Output the (x, y) coordinate of the center of the cell containing the given text.  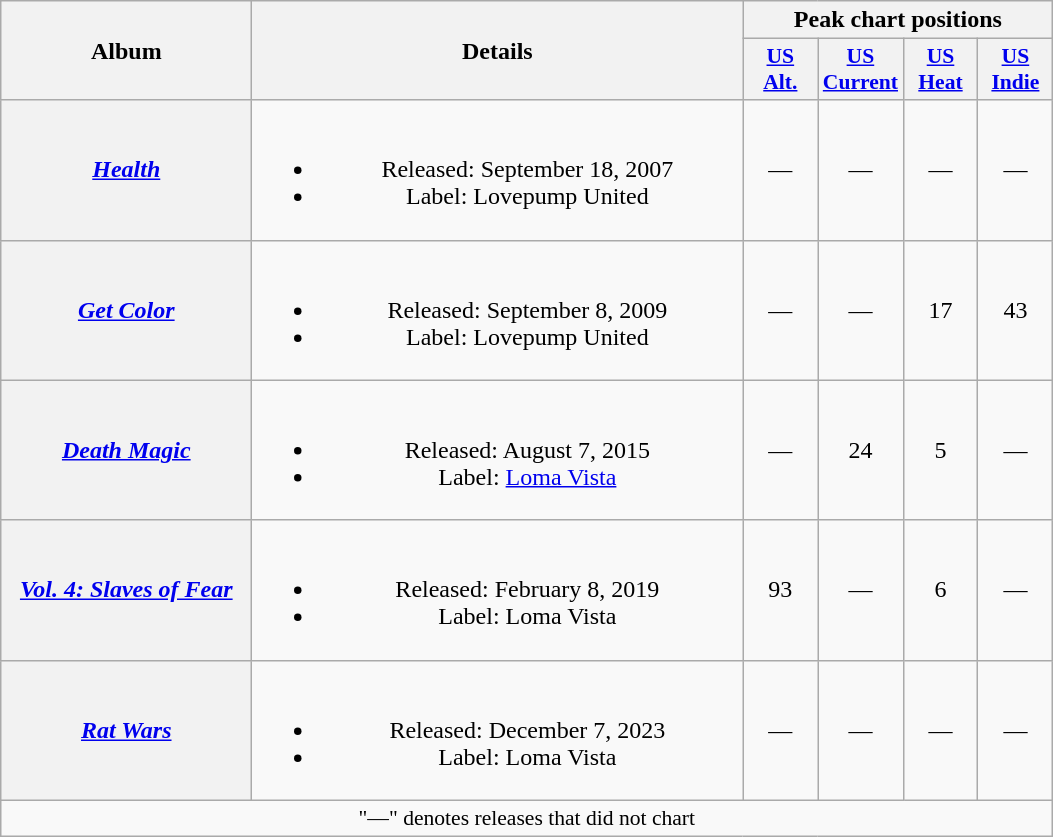
Released: September 18, 2007Label: Lovepump United (498, 170)
"—" denotes releases that did not chart (527, 818)
USHeat (940, 70)
Details (498, 50)
Health (126, 170)
Death Magic (126, 450)
Released: August 7, 2015Label: Loma Vista (498, 450)
Rat Wars (126, 730)
24 (860, 450)
17 (940, 310)
Album (126, 50)
Get Color (126, 310)
USIndie (1016, 70)
Released: February 8, 2019Label: Loma Vista (498, 590)
Released: September 8, 2009Label: Lovepump United (498, 310)
6 (940, 590)
5 (940, 450)
USCurrent (860, 70)
USAlt. (780, 70)
Peak chart positions (898, 20)
Vol. 4: Slaves of Fear (126, 590)
93 (780, 590)
Released: December 7, 2023Label: Loma Vista (498, 730)
43 (1016, 310)
